Locate the cell with the specified text and output its (X, Y) center coordinate. 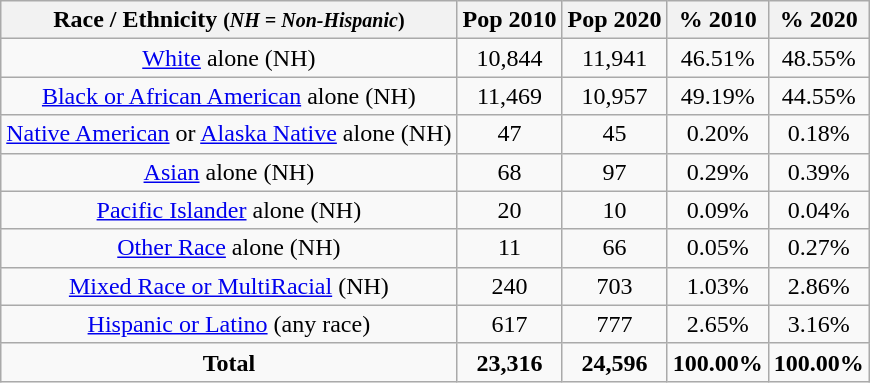
47 (510, 134)
Pop 2010 (510, 20)
11,941 (614, 58)
0.09% (718, 210)
617 (510, 324)
11,469 (510, 96)
0.20% (718, 134)
0.18% (818, 134)
10 (614, 210)
Hispanic or Latino (any race) (229, 324)
Asian alone (NH) (229, 172)
24,596 (614, 362)
11 (510, 248)
Pop 2020 (614, 20)
97 (614, 172)
3.16% (818, 324)
2.65% (718, 324)
White alone (NH) (229, 58)
48.55% (818, 58)
Black or African American alone (NH) (229, 96)
Race / Ethnicity (NH = Non-Hispanic) (229, 20)
46.51% (718, 58)
0.27% (818, 248)
20 (510, 210)
% 2010 (718, 20)
Total (229, 362)
0.39% (818, 172)
0.05% (718, 248)
45 (614, 134)
Other Race alone (NH) (229, 248)
68 (510, 172)
49.19% (718, 96)
66 (614, 248)
23,316 (510, 362)
Pacific Islander alone (NH) (229, 210)
240 (510, 286)
10,844 (510, 58)
0.04% (818, 210)
% 2020 (818, 20)
Mixed Race or MultiRacial (NH) (229, 286)
44.55% (818, 96)
10,957 (614, 96)
1.03% (718, 286)
Native American or Alaska Native alone (NH) (229, 134)
2.86% (818, 286)
777 (614, 324)
703 (614, 286)
0.29% (718, 172)
